Find where the given text appears and provide that cell's center as [X, Y] coordinate. 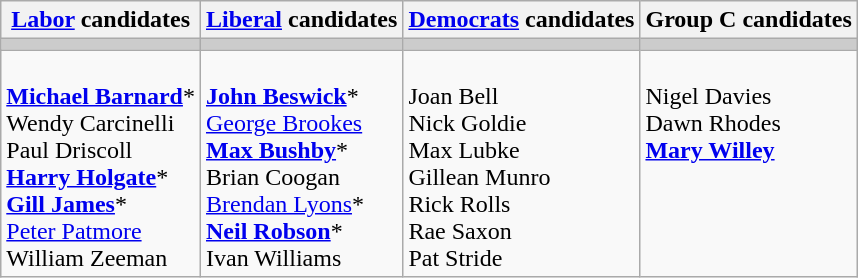
John Beswick* George Brookes Max Bushby* Brian Coogan Brendan Lyons* Neil Robson* Ivan Williams [301, 164]
Michael Barnard* Wendy Carcinelli Paul Driscoll Harry Holgate* Gill James* Peter Patmore William Zeeman [101, 164]
Joan Bell Nick Goldie Max Lubke Gillean Munro Rick Rolls Rae Saxon Pat Stride [522, 164]
Labor candidates [101, 20]
Liberal candidates [301, 20]
Group C candidates [748, 20]
Nigel Davies Dawn Rhodes Mary Willey [748, 164]
Democrats candidates [522, 20]
